Return (X, Y) of the center of cell containing provided text 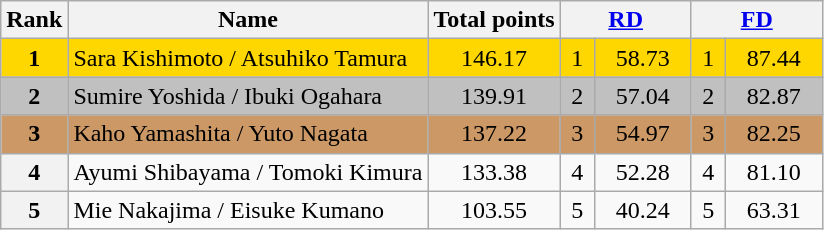
137.22 (494, 134)
103.55 (494, 210)
58.73 (642, 58)
Mie Nakajima / Eisuke Kumano (248, 210)
52.28 (642, 172)
FD (756, 20)
57.04 (642, 96)
54.97 (642, 134)
Rank (34, 20)
Kaho Yamashita / Yuto Nagata (248, 134)
81.10 (774, 172)
40.24 (642, 210)
82.87 (774, 96)
146.17 (494, 58)
Sara Kishimoto / Atsuhiko Tamura (248, 58)
133.38 (494, 172)
Total points (494, 20)
82.25 (774, 134)
RD (626, 20)
87.44 (774, 58)
Sumire Yoshida / Ibuki Ogahara (248, 96)
63.31 (774, 210)
139.91 (494, 96)
Name (248, 20)
Ayumi Shibayama / Tomoki Kimura (248, 172)
